Search for the cell housing the specified text and yield its (X, Y) center coordinate. 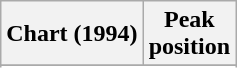
Chart (1994) (72, 34)
Peakposition (189, 34)
